Locate the cell with the specified text and output its (x, y) center coordinate. 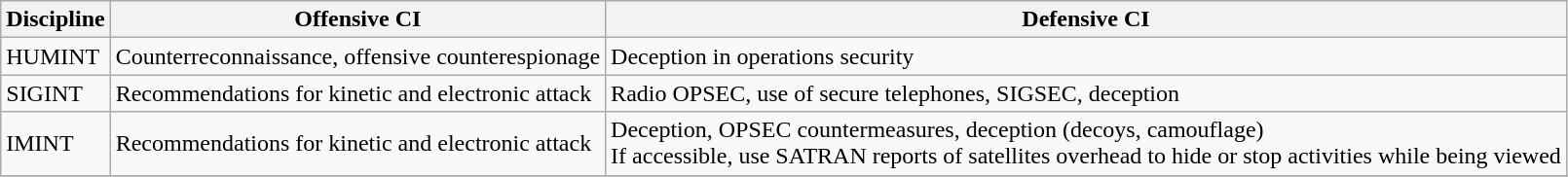
Radio OPSEC, use of secure telephones, SIGSEC, deception (1087, 93)
Defensive CI (1087, 19)
Discipline (56, 19)
Counterreconnaissance, offensive counterespionage (357, 56)
IMINT (56, 144)
HUMINT (56, 56)
SIGINT (56, 93)
Offensive CI (357, 19)
Deception in operations security (1087, 56)
